Extract the [x, y] coordinate from the center of the cell holding the provided text.  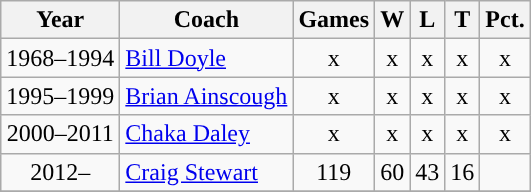
L [428, 20]
Games [334, 20]
1995–1999 [60, 96]
T [462, 20]
Chaka Daley [206, 134]
W [392, 20]
Year [60, 20]
43 [428, 172]
16 [462, 172]
Coach [206, 20]
60 [392, 172]
Pct. [505, 20]
1968–1994 [60, 58]
2012– [60, 172]
Brian Ainscough [206, 96]
119 [334, 172]
2000–2011 [60, 134]
Craig Stewart [206, 172]
Bill Doyle [206, 58]
